For the text-containing cell, return its midpoint in (X, Y) coordinate format. 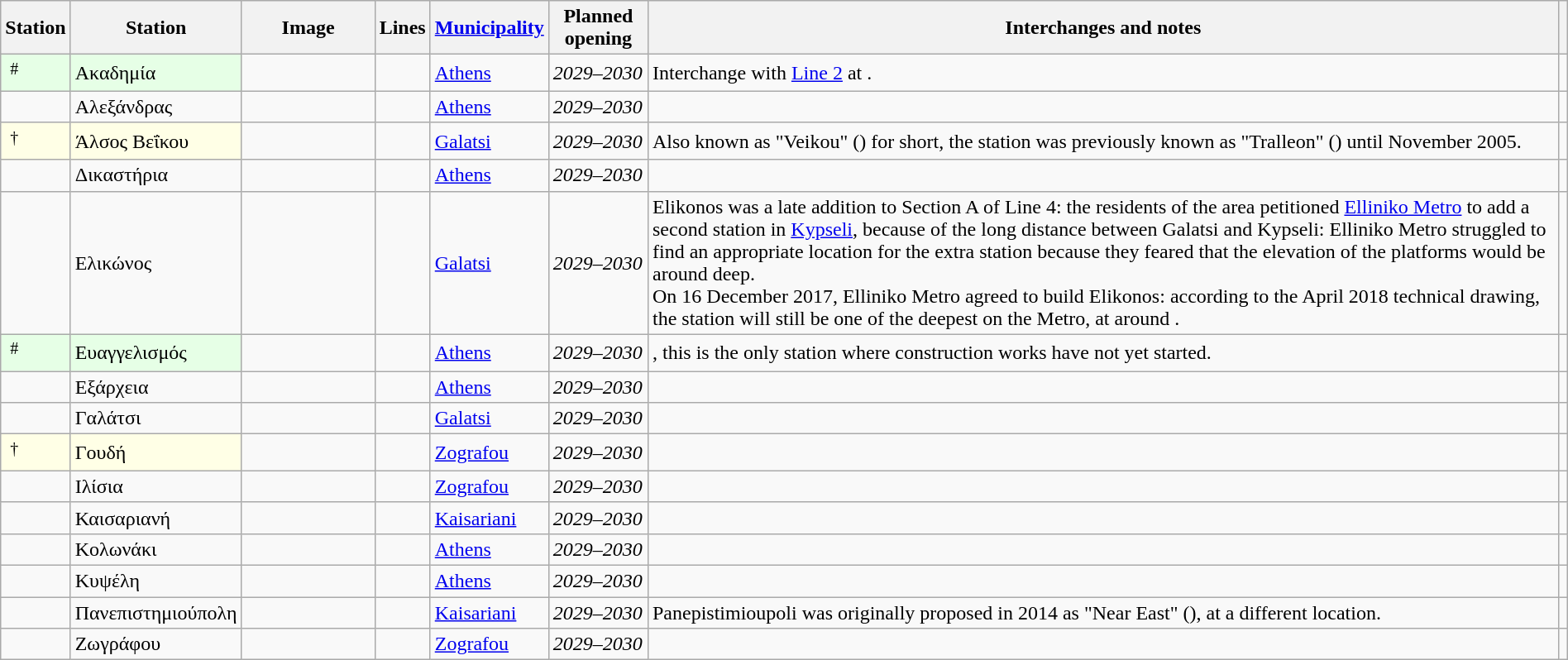
Interchanges and notes (1103, 28)
Ιλίσια (155, 486)
Ακαδημία (155, 73)
Image (308, 28)
Ευαγγελισμός (155, 352)
, this is the only station where construction works have not yet started. (1103, 352)
Planned opening (598, 28)
Αλεξάνδρας (155, 107)
Άλσος Βεΐκου (155, 141)
Also known as "Veikou" () for short, the station was previously known as "Tralleon" () until November 2005. (1103, 141)
Municipality (490, 28)
Εξάρχεια (155, 387)
Ελικώνος (155, 263)
Καισαριανή (155, 518)
Ζωγράφου (155, 644)
Κυψέλη (155, 581)
Interchange with Line 2 at . (1103, 73)
Panepistimioupoli was originally proposed in 2014 as "Near East" (), at a different location. (1103, 613)
Κολωνάκι (155, 549)
Γουδή (155, 453)
Γαλάτσι (155, 418)
Δικαστήρια (155, 175)
Πανεπιστημιούπολη (155, 613)
Lines (402, 28)
